Find where the given text appears and provide that cell's center as [X, Y] coordinate. 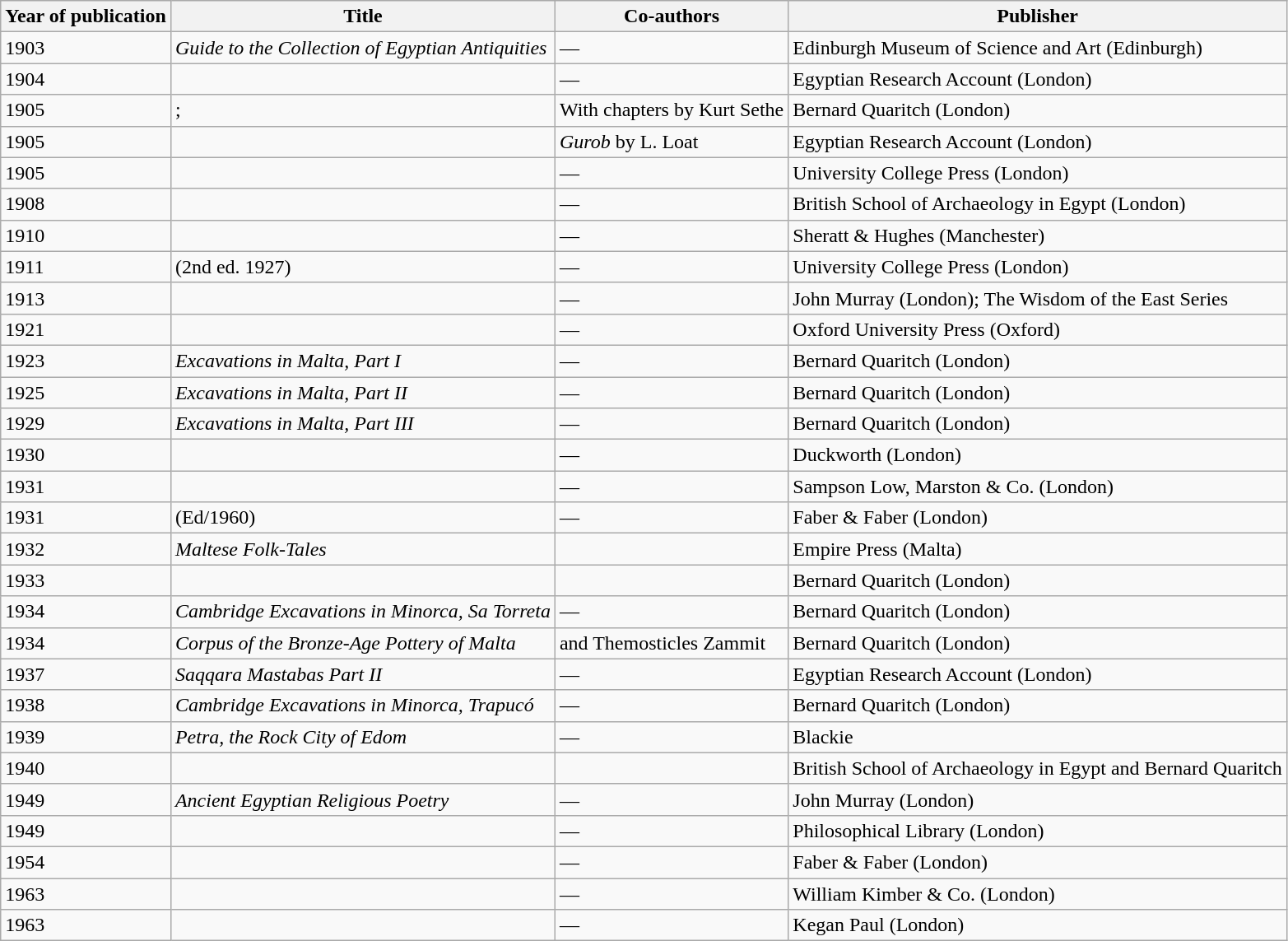
1938 [86, 706]
Gurob by L. Loat [672, 142]
Publisher [1038, 16]
1954 [86, 862]
1937 [86, 674]
1923 [86, 361]
Sampson Low, Marston & Co. (London) [1038, 487]
1921 [86, 329]
John Murray (London) [1038, 799]
Excavations in Malta, Part I [362, 361]
Philosophical Library (London) [1038, 831]
Guide to the Collection of Egyptian Antiquities [362, 48]
1911 [86, 267]
Maltese Folk-Tales [362, 549]
1910 [86, 235]
Ancient Egyptian Religious Poetry [362, 799]
Sheratt & Hughes (Manchester) [1038, 235]
1932 [86, 549]
Edinburgh Museum of Science and Art (Edinburgh) [1038, 48]
(Ed/1960) [362, 518]
Title [362, 16]
1930 [86, 455]
Empire Press (Malta) [1038, 549]
With chapters by Kurt Sethe [672, 110]
British School of Archaeology in Egypt (London) [1038, 204]
1925 [86, 393]
(2nd ed. 1927) [362, 267]
Saqqara Mastabas Part II [362, 674]
Kegan Paul (London) [1038, 925]
Blackie [1038, 737]
; [362, 110]
Oxford University Press (Oxford) [1038, 329]
1940 [86, 768]
Year of publication [86, 16]
1933 [86, 580]
Petra, the Rock City of Edom [362, 737]
Cambridge Excavations in Minorca, Sa Torreta [362, 612]
Co-authors [672, 16]
1908 [86, 204]
1929 [86, 424]
1913 [86, 298]
1939 [86, 737]
Duckworth (London) [1038, 455]
William Kimber & Co. (London) [1038, 893]
John Murray (London); The Wisdom of the East Series [1038, 298]
Excavations in Malta, Part III [362, 424]
1904 [86, 79]
Cambridge Excavations in Minorca, Trapucó [362, 706]
and Themosticles Zammit [672, 643]
British School of Archaeology in Egypt and Bernard Quaritch [1038, 768]
1903 [86, 48]
Corpus of the Bronze-Age Pottery of Malta [362, 643]
Excavations in Malta, Part II [362, 393]
